Find where the given text appears and provide that cell's center as (x, y) coordinate. 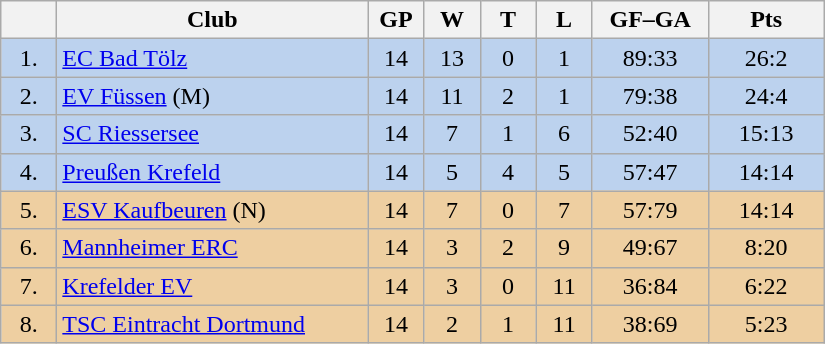
57:47 (650, 172)
Mannheimer ERC (212, 248)
GP (396, 20)
9 (564, 248)
Krefelder EV (212, 286)
Preußen Krefeld (212, 172)
38:69 (650, 324)
89:33 (650, 58)
1. (29, 58)
49:67 (650, 248)
6. (29, 248)
SC Riessersee (212, 134)
52:40 (650, 134)
GF–GA (650, 20)
Pts (766, 20)
8. (29, 324)
ESV Kaufbeuren (N) (212, 210)
4 (508, 172)
13 (452, 58)
8:20 (766, 248)
6:22 (766, 286)
24:4 (766, 96)
6 (564, 134)
57:79 (650, 210)
Club (212, 20)
2. (29, 96)
5. (29, 210)
W (452, 20)
TSC Eintracht Dortmund (212, 324)
36:84 (650, 286)
T (508, 20)
5:23 (766, 324)
15:13 (766, 134)
4. (29, 172)
L (564, 20)
EV Füssen (M) (212, 96)
3. (29, 134)
79:38 (650, 96)
7. (29, 286)
26:2 (766, 58)
EC Bad Tölz (212, 58)
